Detect which cell encompasses the target text, then output its [X, Y] center coordinate. 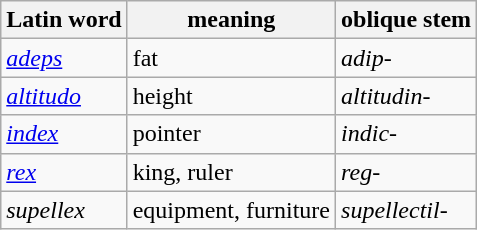
supellex [64, 210]
adip- [406, 58]
height [231, 96]
equipment, furniture [231, 210]
altitudo [64, 96]
index [64, 134]
reg- [406, 172]
fat [231, 58]
supellectil- [406, 210]
rex [64, 172]
pointer [231, 134]
altitudin- [406, 96]
meaning [231, 20]
king, ruler [231, 172]
Latin word [64, 20]
adeps [64, 58]
indic- [406, 134]
oblique stem [406, 20]
